Pinpoint the cell where the given text exists, returning its [X, Y] midpoint coordinate. 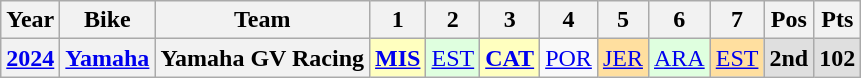
6 [679, 20]
3 [510, 20]
102 [838, 58]
7 [737, 20]
Yamaha [108, 58]
ARA [679, 58]
Bike [108, 20]
5 [622, 20]
Yamaha GV Racing [262, 58]
4 [569, 20]
POR [569, 58]
1 [398, 20]
JER [622, 58]
2nd [789, 58]
Pts [838, 20]
Year [30, 20]
Pos [789, 20]
2024 [30, 58]
MIS [398, 58]
2 [453, 20]
Team [262, 20]
CAT [510, 58]
